Determine the [X, Y] coordinate at the center of the cell enclosing the given text.  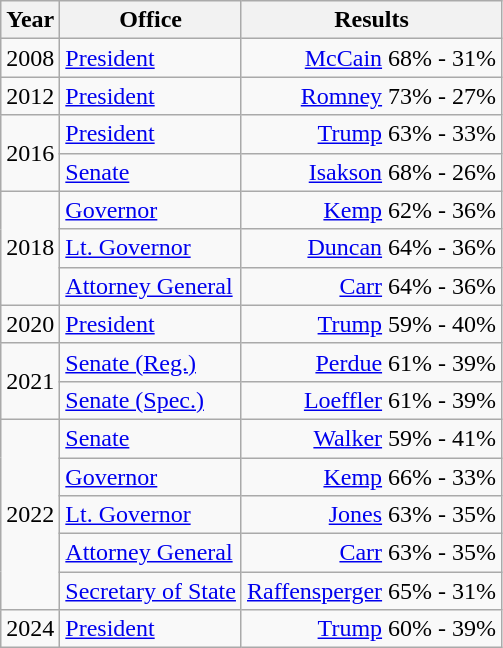
Secretary of State [151, 591]
Trump 63% - 33% [371, 134]
Senate (Reg.) [151, 362]
Duncan 64% - 36% [371, 248]
Results [371, 20]
Jones 63% - 35% [371, 515]
2018 [30, 248]
2012 [30, 96]
Senate (Spec.) [151, 400]
Raffensperger 65% - 31% [371, 591]
2016 [30, 153]
McCain 68% - 31% [371, 58]
Walker 59% - 41% [371, 438]
Kemp 62% - 36% [371, 210]
2020 [30, 324]
Year [30, 20]
Kemp 66% - 33% [371, 477]
2022 [30, 514]
Isakson 68% - 26% [371, 172]
Carr 63% - 35% [371, 553]
2024 [30, 629]
Carr 64% - 36% [371, 286]
Trump 59% - 40% [371, 324]
Perdue 61% - 39% [371, 362]
Romney 73% - 27% [371, 96]
2008 [30, 58]
Office [151, 20]
2021 [30, 381]
Loeffler 61% - 39% [371, 400]
Trump 60% - 39% [371, 629]
